Find where the given text appears and provide that cell's center as (X, Y) coordinate. 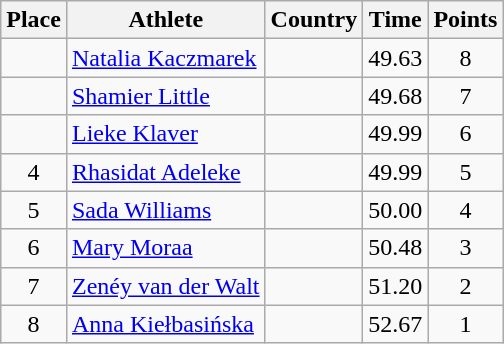
50.48 (396, 248)
Place (34, 20)
Mary Moraa (166, 248)
Anna Kiełbasińska (166, 324)
Athlete (166, 20)
Country (314, 20)
Time (396, 20)
50.00 (396, 210)
1 (466, 324)
49.68 (396, 96)
Lieke Klaver (166, 134)
3 (466, 248)
Zenéy van der Walt (166, 286)
Sada Williams (166, 210)
49.63 (396, 58)
51.20 (396, 286)
Rhasidat Adeleke (166, 172)
Natalia Kaczmarek (166, 58)
2 (466, 286)
52.67 (396, 324)
Points (466, 20)
Shamier Little (166, 96)
